Locate the cell with the specified text and output its [X, Y] center coordinate. 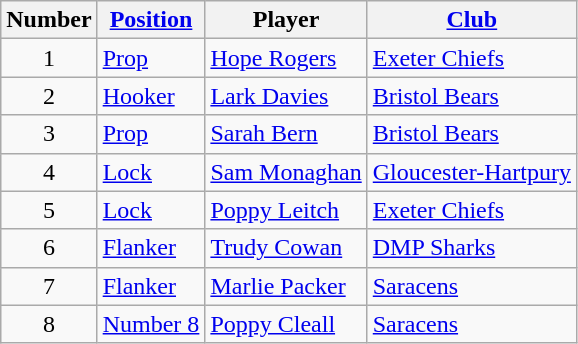
5 [49, 210]
Number [49, 20]
Club [472, 20]
DMP Sharks [472, 248]
Hooker [151, 96]
Trudy Cowan [286, 248]
Gloucester-Hartpury [472, 172]
Sam Monaghan [286, 172]
1 [49, 58]
4 [49, 172]
Lark Davies [286, 96]
6 [49, 248]
Number 8 [151, 324]
Sarah Bern [286, 134]
Poppy Cleall [286, 324]
7 [49, 286]
8 [49, 324]
Hope Rogers [286, 58]
Player [286, 20]
Marlie Packer [286, 286]
Position [151, 20]
3 [49, 134]
Poppy Leitch [286, 210]
2 [49, 96]
